Scan for the cell matching the given text and deliver its (X, Y) coordinate at center. 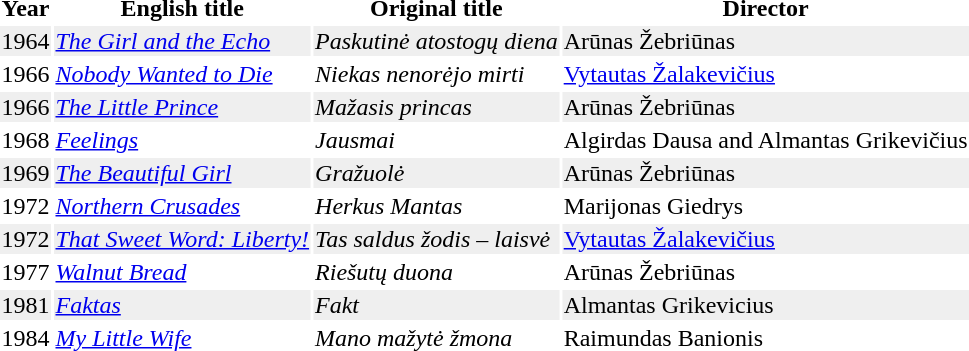
1981 (26, 305)
Mažasis princas (437, 107)
Marijonas Giedrys (766, 206)
Paskutinė atostogų diena (437, 41)
1964 (26, 41)
Feelings (182, 140)
Riešutų duona (437, 272)
1969 (26, 173)
Herkus Mantas (437, 206)
Gražuolė (437, 173)
Walnut Bread (182, 272)
Tas saldus žodis – laisvė (437, 239)
Algirdas Dausa and Almantas Grikevičius (766, 140)
Niekas nenorėjo mirti (437, 74)
That Sweet Word: Liberty! (182, 239)
The Girl and the Echo (182, 41)
Nobody Wanted to Die (182, 74)
The Little Prince (182, 107)
Jausmai (437, 140)
The Beautiful Girl (182, 173)
Faktas (182, 305)
1968 (26, 140)
Fakt (437, 305)
Almantas Grikevicius (766, 305)
Northern Crusades (182, 206)
1977 (26, 272)
